Output the (X, Y) coordinate of the center of the cell containing the given text.  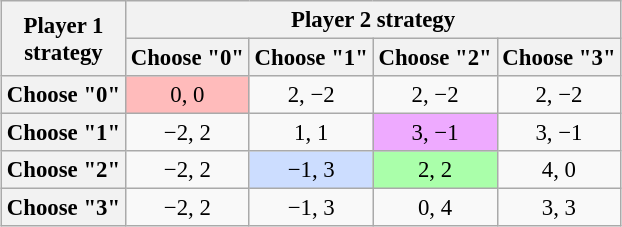
2, 2 (435, 170)
0, 0 (187, 95)
Player 1 strategy (64, 38)
3, 3 (559, 208)
0, 4 (435, 208)
4, 0 (559, 170)
1, 1 (311, 133)
Player 2 strategy (372, 20)
